Output the [x, y] coordinate of the center of the cell containing the given text.  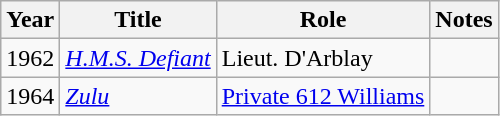
1962 [30, 58]
Zulu [138, 96]
Lieut. D'Arblay [323, 58]
H.M.S. Defiant [138, 58]
Notes [464, 20]
Year [30, 20]
1964 [30, 96]
Private 612 Williams [323, 96]
Role [323, 20]
Title [138, 20]
